Search for the cell housing the specified text and yield its (X, Y) center coordinate. 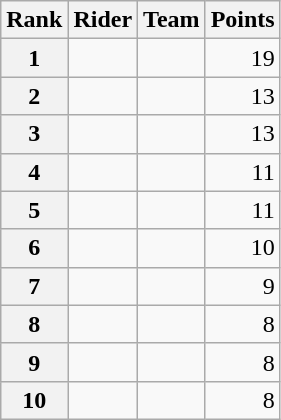
1 (34, 58)
3 (34, 134)
Team (172, 20)
Points (242, 20)
5 (34, 210)
6 (34, 248)
4 (34, 172)
Rank (34, 20)
Rider (103, 20)
19 (242, 58)
2 (34, 96)
7 (34, 286)
